Extract the (X, Y) coordinate from the center of the cell holding the provided text.  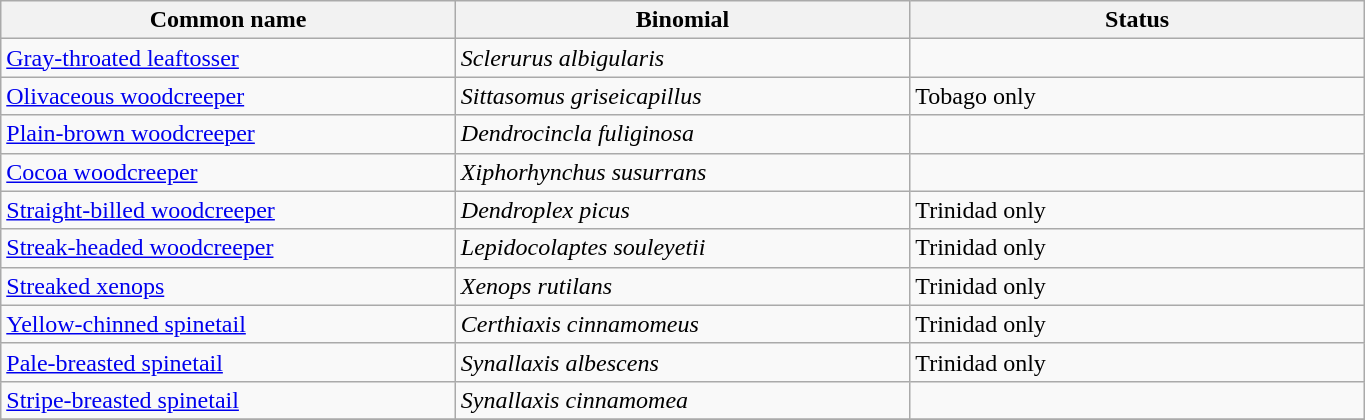
Xenops rutilans (682, 286)
Streaked xenops (228, 286)
Plain-brown woodcreeper (228, 134)
Sclerurus albigularis (682, 58)
Status (1138, 20)
Sittasomus griseicapillus (682, 96)
Synallaxis cinnamomea (682, 400)
Tobago only (1138, 96)
Common name (228, 20)
Olivaceous woodcreeper (228, 96)
Gray-throated leaftosser (228, 58)
Dendrocincla fuliginosa (682, 134)
Binomial (682, 20)
Xiphorhynchus susurrans (682, 172)
Synallaxis albescens (682, 362)
Certhiaxis cinnamomeus (682, 324)
Yellow-chinned spinetail (228, 324)
Dendroplex picus (682, 210)
Straight-billed woodcreeper (228, 210)
Pale-breasted spinetail (228, 362)
Lepidocolaptes souleyetii (682, 248)
Stripe-breasted spinetail (228, 400)
Streak-headed woodcreeper (228, 248)
Cocoa woodcreeper (228, 172)
